From the cell containing the given text, extract its center point as [x, y] coordinate. 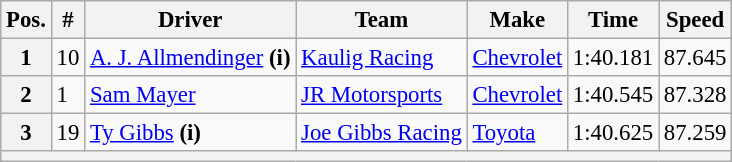
87.328 [696, 95]
Driver [190, 20]
3 [26, 133]
1:40.625 [614, 133]
1:40.181 [614, 58]
Make [517, 20]
87.259 [696, 133]
A. J. Allmendinger (i) [190, 58]
Sam Mayer [190, 95]
Team [382, 20]
2 [26, 95]
JR Motorsports [382, 95]
Joe Gibbs Racing [382, 133]
Pos. [26, 20]
Kaulig Racing [382, 58]
87.645 [696, 58]
Time [614, 20]
Toyota [517, 133]
10 [68, 58]
Speed [696, 20]
Ty Gibbs (i) [190, 133]
# [68, 20]
19 [68, 133]
1:40.545 [614, 95]
